Provide the (x, y) coordinate of the cell's center where the given text is located.  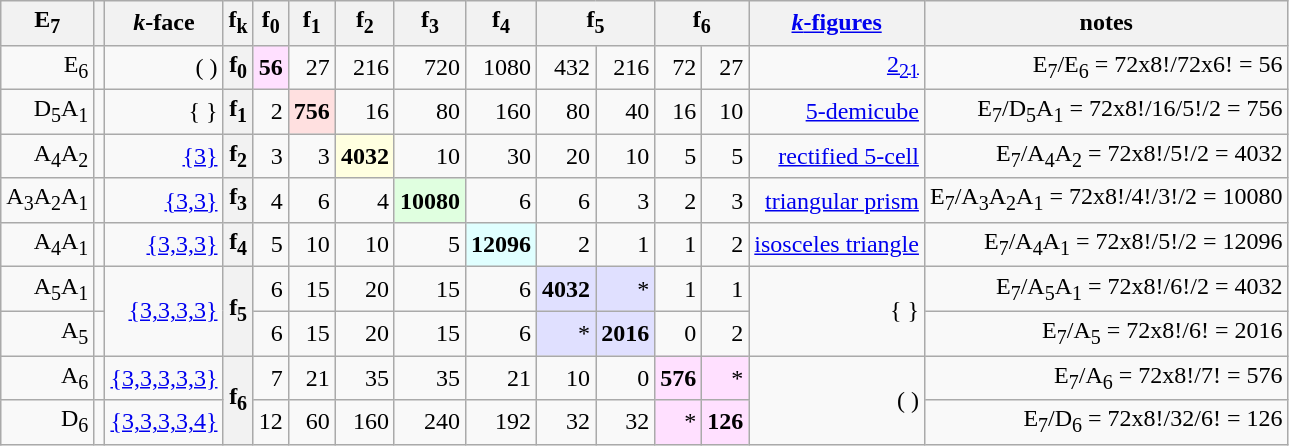
{3,3,3,3} (164, 312)
E7/A6 = 72x8!/7! = 576 (1106, 378)
756 (312, 111)
A4A1 (48, 244)
E7/D5A1 = 72x8!/16/5!/2 = 756 (1106, 111)
40 (626, 111)
E7/A4A2 = 72x8!/5!/2 = 4032 (1106, 156)
A5A1 (48, 289)
D5A1 (48, 111)
{3,3,3} (164, 244)
720 (430, 67)
{3,3,3,3,3} (164, 378)
A4A2 (48, 156)
E7/D6 = 72x8!/32/6! = 126 (1106, 422)
E6 (48, 67)
{3,3} (164, 200)
126 (726, 422)
12 (270, 422)
notes (1106, 23)
10080 (430, 200)
{3,3,3,3,4} (164, 422)
7 (270, 378)
D6 (48, 422)
E7/A4A1 = 72x8!/5!/2 = 12096 (1106, 244)
fk (238, 23)
2016 (626, 333)
221 (837, 67)
E7/E6 = 72x8!/72x6! = 56 (1106, 67)
72 (678, 67)
E7/A5 = 72x8!/6! = 2016 (1106, 333)
30 (500, 156)
isosceles triangle (837, 244)
k-figures (837, 23)
A5 (48, 333)
A6 (48, 378)
576 (678, 378)
E7 (48, 23)
k-face (164, 23)
E7/A3A2A1 = 72x8!/4!/3!/2 = 10080 (1106, 200)
5-demicube (837, 111)
192 (500, 422)
1080 (500, 67)
240 (430, 422)
432 (566, 67)
E7/A5A1 = 72x8!/6!/2 = 4032 (1106, 289)
12096 (500, 244)
rectified 5-cell (837, 156)
A3A2A1 (48, 200)
60 (312, 422)
56 (270, 67)
triangular prism (837, 200)
{3} (164, 156)
